Output the [X, Y] coordinate of the center of the cell containing the given text.  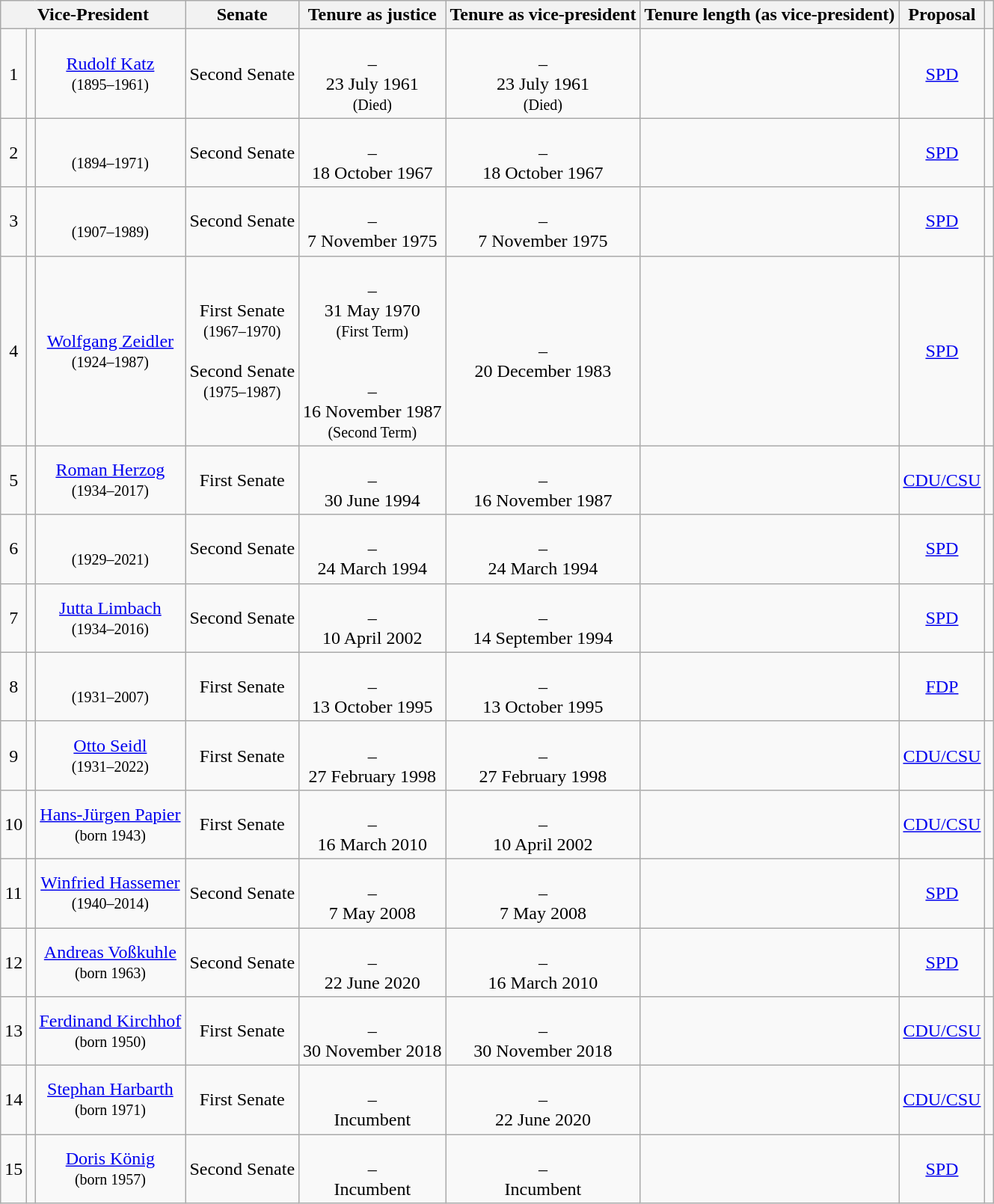
First Senate(1967–1970)Second Senate(1975–1987) [242, 351]
(1929–2021) [111, 549]
Roman Herzog(1934–2017) [111, 480]
1 [13, 73]
15 [13, 1169]
Vice-President [93, 15]
–20 December 1983 [543, 351]
Tenure as vice-president [543, 15]
12 [13, 962]
Winfried Hassemer(1940–2014) [111, 893]
7 [13, 618]
Otto Seidl(1931–2022) [111, 755]
Hans-Jürgen Papier(born 1943) [111, 824]
6 [13, 549]
5 [13, 480]
Tenure as justice [372, 15]
3 [13, 221]
8 [13, 687]
14 [13, 1100]
Andreas Voßkuhle(born 1963) [111, 962]
–14 September 1994 [543, 618]
Senate [242, 15]
(1907–1989) [111, 221]
Proposal [942, 15]
(1894–1971) [111, 153]
–30 June 1994 [372, 480]
–31 May 1970(First Term)–16 November 1987(Second Term) [372, 351]
4 [13, 351]
9 [13, 755]
13 [13, 1031]
Doris König(born 1957) [111, 1169]
Stephan Harbarth(born 1971) [111, 1100]
Rudolf Katz(1895–1961) [111, 73]
Tenure length (as vice-president) [770, 15]
(1931–2007) [111, 687]
FDP [942, 687]
10 [13, 824]
–16 November 1987 [543, 480]
Ferdinand Kirchhof(born 1950) [111, 1031]
Jutta Limbach(1934–2016) [111, 618]
2 [13, 153]
Wolfgang Zeidler(1924–1987) [111, 351]
11 [13, 893]
